Provide the (x, y) coordinate of the cell's center where the given text is located.  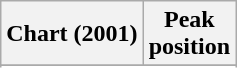
Peakposition (189, 34)
Chart (2001) (72, 34)
